Identify which cell holds the provided text, then report its [X, Y] central coordinate. 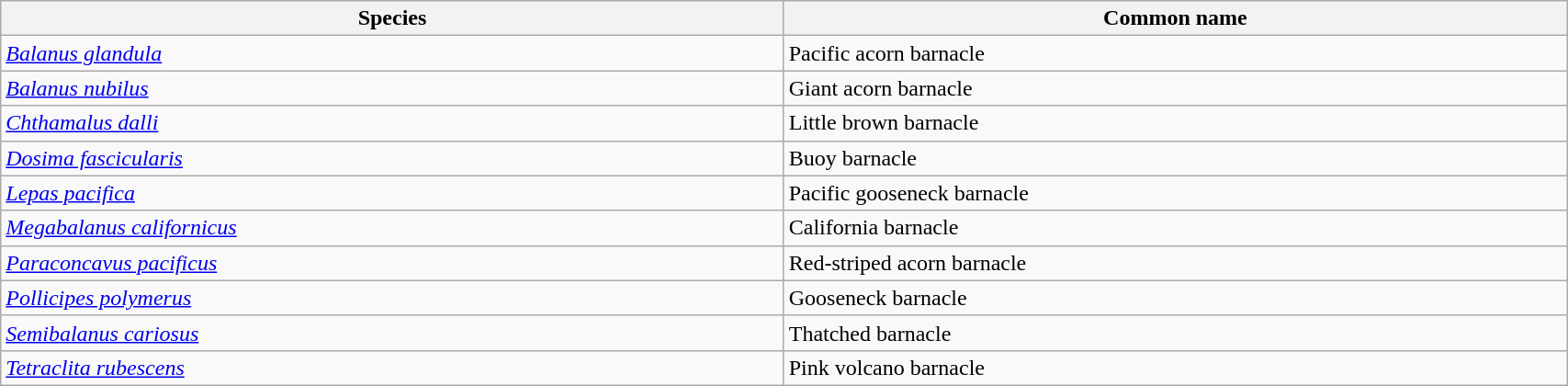
Species [392, 18]
Semibalanus cariosus [392, 333]
Pink volcano barnacle [1175, 368]
Little brown barnacle [1175, 123]
Pacific gooseneck barnacle [1175, 193]
Pollicipes polymerus [392, 298]
Red-striped acorn barnacle [1175, 263]
Gooseneck barnacle [1175, 298]
Common name [1175, 18]
Tetraclita rubescens [392, 368]
Pacific acorn barnacle [1175, 53]
Lepas pacifica [392, 193]
Megabalanus californicus [392, 228]
Buoy barnacle [1175, 158]
Paraconcavus pacificus [392, 263]
Giant acorn barnacle [1175, 88]
Chthamalus dalli [392, 123]
Balanus glandula [392, 53]
Dosima fascicularis [392, 158]
Thatched barnacle [1175, 333]
Balanus nubilus [392, 88]
California barnacle [1175, 228]
